Search for the cell housing the specified text and yield its [X, Y] center coordinate. 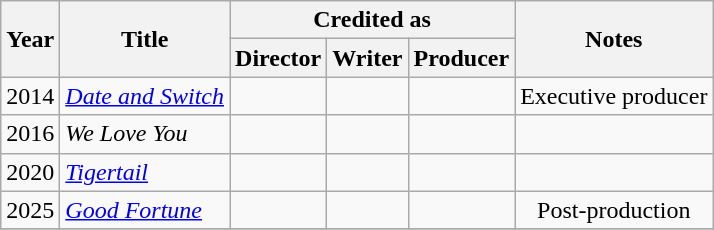
Date and Switch [145, 96]
Title [145, 39]
Writer [368, 58]
Good Fortune [145, 210]
Executive producer [614, 96]
2020 [30, 172]
Tigertail [145, 172]
We Love You [145, 134]
Credited as [372, 20]
Director [278, 58]
Notes [614, 39]
2014 [30, 96]
Year [30, 39]
Post-production [614, 210]
2016 [30, 134]
2025 [30, 210]
Producer [462, 58]
